Detect which cell encompasses the target text, then output its [x, y] center coordinate. 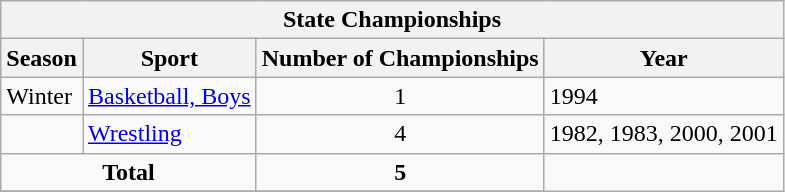
Sport [169, 58]
1 [400, 96]
1982, 1983, 2000, 2001 [664, 134]
State Championships [392, 20]
4 [400, 134]
1994 [664, 96]
Basketball, Boys [169, 96]
Season [42, 58]
Year [664, 58]
5 [400, 172]
Winter [42, 96]
Number of Championships [400, 58]
Wrestling [169, 134]
Total [128, 172]
